Return (X, Y) of the center of cell containing provided text 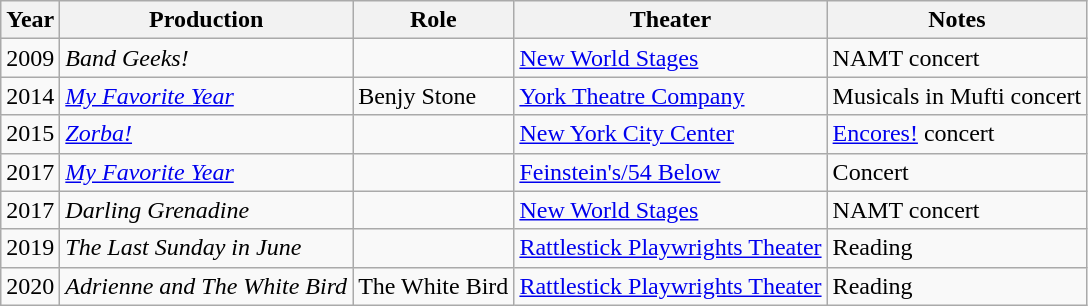
2015 (30, 134)
Notes (957, 20)
Benjy Stone (434, 96)
2014 (30, 96)
Encores! concert (957, 134)
The White Bird (434, 286)
Darling Grenadine (206, 210)
Concert (957, 172)
2009 (30, 58)
Feinstein's/54 Below (670, 172)
York Theatre Company (670, 96)
2019 (30, 248)
Year (30, 20)
Theater (670, 20)
The Last Sunday in June (206, 248)
2020 (30, 286)
Adrienne and The White Bird (206, 286)
Band Geeks! (206, 58)
Zorba! (206, 134)
Role (434, 20)
Production (206, 20)
Musicals in Mufti concert (957, 96)
New York City Center (670, 134)
